Scan for the cell matching the given text and deliver its [x, y] coordinate at center. 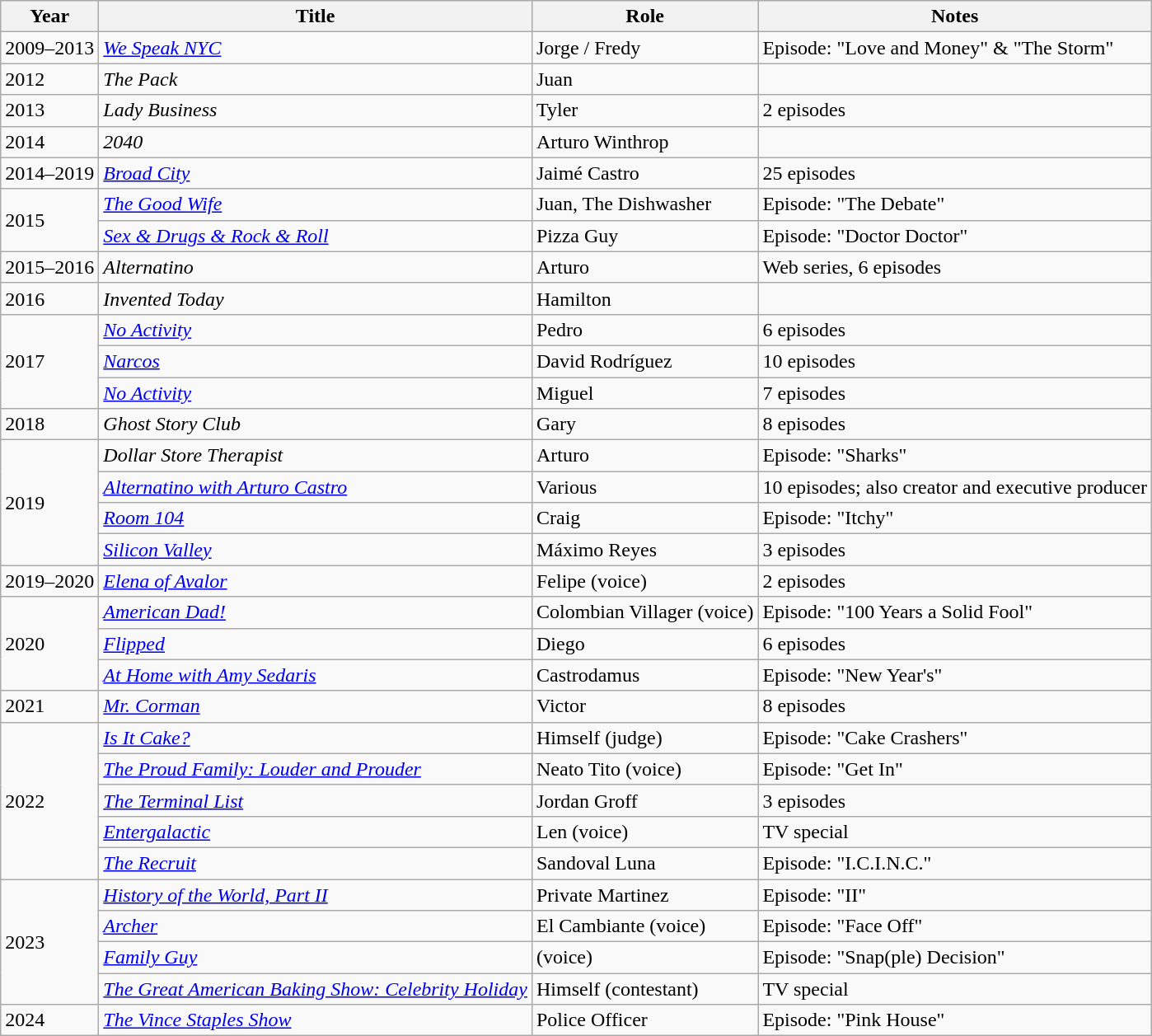
Len (voice) [644, 832]
Entergalactic [316, 832]
Episode: "Itchy" [955, 518]
2022 [49, 800]
Family Guy [316, 958]
Pedro [644, 330]
Juan, The Dishwasher [644, 204]
Colombian Villager (voice) [644, 612]
Pizza Guy [644, 236]
Alternatino [316, 267]
2020 [49, 644]
Year [49, 16]
Himself (judge) [644, 738]
7 episodes [955, 393]
2023 [49, 941]
Episode: "100 Years a Solid Fool" [955, 612]
Episode: "Love and Money" & "The Storm" [955, 48]
El Cambiante (voice) [644, 926]
Episode: "Sharks" [955, 456]
2040 [316, 142]
2014–2019 [49, 173]
2015 [49, 220]
Sex & Drugs & Rock & Roll [316, 236]
Alternatino with Arturo Castro [316, 487]
Castrodamus [644, 675]
Invented Today [316, 298]
The Terminal List [316, 800]
2015–2016 [49, 267]
We Speak NYC [316, 48]
Miguel [644, 393]
Various [644, 487]
Sandoval Luna [644, 863]
2017 [49, 361]
2012 [49, 79]
Episode: "Cake Crashers" [955, 738]
Silicon Valley [316, 550]
Title [316, 16]
American Dad! [316, 612]
History of the World, Part II [316, 894]
Jorge / Fredy [644, 48]
Episode: "Face Off" [955, 926]
Private Martinez [644, 894]
25 episodes [955, 173]
10 episodes; also creator and executive producer [955, 487]
2013 [49, 110]
Flipped [316, 644]
The Proud Family: Louder and Prouder [316, 769]
Jaimé Castro [644, 173]
The Pack [316, 79]
Arturo Winthrop [644, 142]
Hamilton [644, 298]
The Great American Baking Show: Celebrity Holiday [316, 989]
Notes [955, 16]
Victor [644, 706]
Felipe (voice) [644, 581]
Police Officer [644, 1020]
Ghost Story Club [316, 424]
Lady Business [316, 110]
10 episodes [955, 361]
Himself (contestant) [644, 989]
Tyler [644, 110]
2009–2013 [49, 48]
Episode: "Get In" [955, 769]
2018 [49, 424]
The Good Wife [316, 204]
Narcos [316, 361]
The Recruit [316, 863]
2019–2020 [49, 581]
David Rodríguez [644, 361]
Archer [316, 926]
Episode: "II" [955, 894]
2019 [49, 503]
Broad City [316, 173]
Episode: "Snap(ple) Decision" [955, 958]
2024 [49, 1020]
The Vince Staples Show [316, 1020]
Craig [644, 518]
Máximo Reyes [644, 550]
Episode: "I.C.I.N.C." [955, 863]
Episode: "The Debate" [955, 204]
Episode: "New Year's" [955, 675]
Room 104 [316, 518]
Jordan Groff [644, 800]
2016 [49, 298]
Is It Cake? [316, 738]
2014 [49, 142]
Mr. Corman [316, 706]
At Home with Amy Sedaris [316, 675]
Diego [644, 644]
Juan [644, 79]
Elena of Avalor [316, 581]
2021 [49, 706]
(voice) [644, 958]
Episode: "Doctor Doctor" [955, 236]
Episode: "Pink House" [955, 1020]
Neato Tito (voice) [644, 769]
Role [644, 16]
Dollar Store Therapist [316, 456]
Gary [644, 424]
Web series, 6 episodes [955, 267]
